Pinpoint the cell where the given text exists, returning its (X, Y) midpoint coordinate. 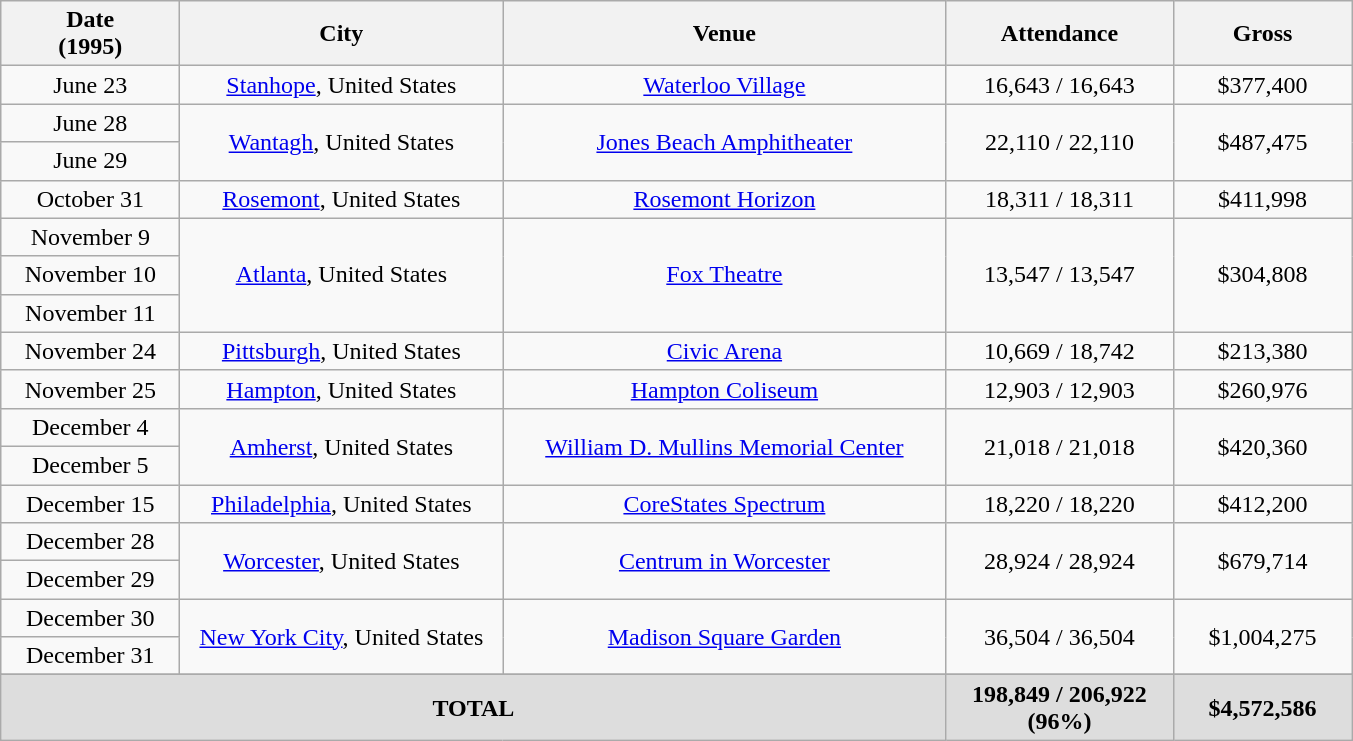
21,018 / 21,018 (1060, 446)
$411,998 (1262, 199)
November 10 (90, 275)
$412,200 (1262, 503)
CoreStates Spectrum (724, 503)
$377,400 (1262, 85)
June 29 (90, 161)
William D. Mullins Memorial Center (724, 446)
Centrum in Worcester (724, 561)
Atlanta, United States (342, 275)
$420,360 (1262, 446)
December 5 (90, 465)
June 28 (90, 123)
Worcester, United States (342, 561)
December 31 (90, 656)
$213,380 (1262, 351)
Philadelphia, United States (342, 503)
10,669 / 18,742 (1060, 351)
Stanhope, United States (342, 85)
November 25 (90, 389)
Hampton, United States (342, 389)
Waterloo Village (724, 85)
28,924 / 28,924 (1060, 561)
22,110 / 22,110 (1060, 142)
Fox Theatre (724, 275)
Attendance (1060, 34)
Date(1995) (90, 34)
Jones Beach Amphitheater (724, 142)
13,547 / 13,547 (1060, 275)
Venue (724, 34)
December 30 (90, 618)
18,220 / 18,220 (1060, 503)
12,903 / 12,903 (1060, 389)
New York City, United States (342, 637)
October 31 (90, 199)
Hampton Coliseum (724, 389)
November 24 (90, 351)
Madison Square Garden (724, 637)
June 23 (90, 85)
18,311 / 18,311 (1060, 199)
198,849 / 206,922 (96%) (1060, 708)
December 28 (90, 542)
36,504 / 36,504 (1060, 637)
Rosemont Horizon (724, 199)
Rosemont, United States (342, 199)
$260,976 (1262, 389)
December 4 (90, 427)
$1,004,275 (1262, 637)
City (342, 34)
$304,808 (1262, 275)
16,643 / 16,643 (1060, 85)
Amherst, United States (342, 446)
December 29 (90, 580)
$4,572,586 (1262, 708)
November 9 (90, 237)
December 15 (90, 503)
Civic Arena (724, 351)
November 11 (90, 313)
TOTAL (474, 708)
Wantagh, United States (342, 142)
$679,714 (1262, 561)
Pittsburgh, United States (342, 351)
Gross (1262, 34)
$487,475 (1262, 142)
